Output the [x, y] coordinate of the center of the cell containing the given text.  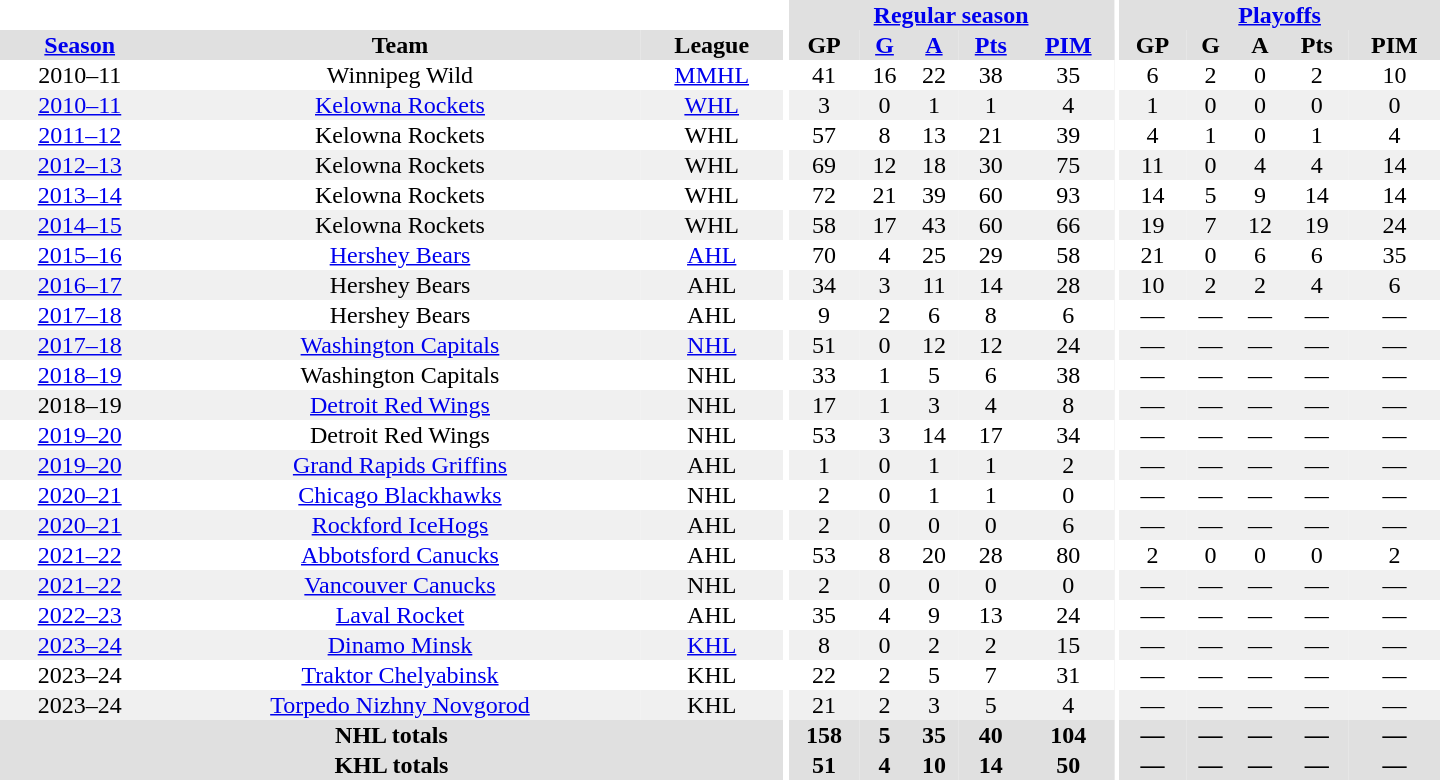
50 [1068, 765]
31 [1068, 675]
2016–17 [80, 285]
KHL totals [392, 765]
15 [1068, 645]
Chicago Blackhawks [400, 495]
33 [824, 375]
Season [80, 45]
29 [991, 255]
75 [1068, 165]
Regular season [950, 15]
18 [934, 165]
16 [884, 75]
2015–16 [80, 255]
104 [1068, 735]
25 [934, 255]
2022–23 [80, 615]
41 [824, 75]
57 [824, 135]
Traktor Chelyabinsk [400, 675]
Torpedo Nizhny Novgorod [400, 705]
70 [824, 255]
Laval Rocket [400, 615]
Vancouver Canucks [400, 585]
League [712, 45]
2012–13 [80, 165]
2014–15 [80, 225]
Team [400, 45]
43 [934, 225]
72 [824, 195]
Dinamo Minsk [400, 645]
2011–12 [80, 135]
Playoffs [1280, 15]
80 [1068, 555]
2013–14 [80, 195]
69 [824, 165]
NHL totals [392, 735]
30 [991, 165]
MMHL [712, 75]
Grand Rapids Griffins [400, 465]
Abbotsford Canucks [400, 555]
Rockford IceHogs [400, 525]
93 [1068, 195]
158 [824, 735]
20 [934, 555]
Winnipeg Wild [400, 75]
40 [991, 735]
66 [1068, 225]
